Provide the [x, y] coordinate of the cell's center where the given text is located.  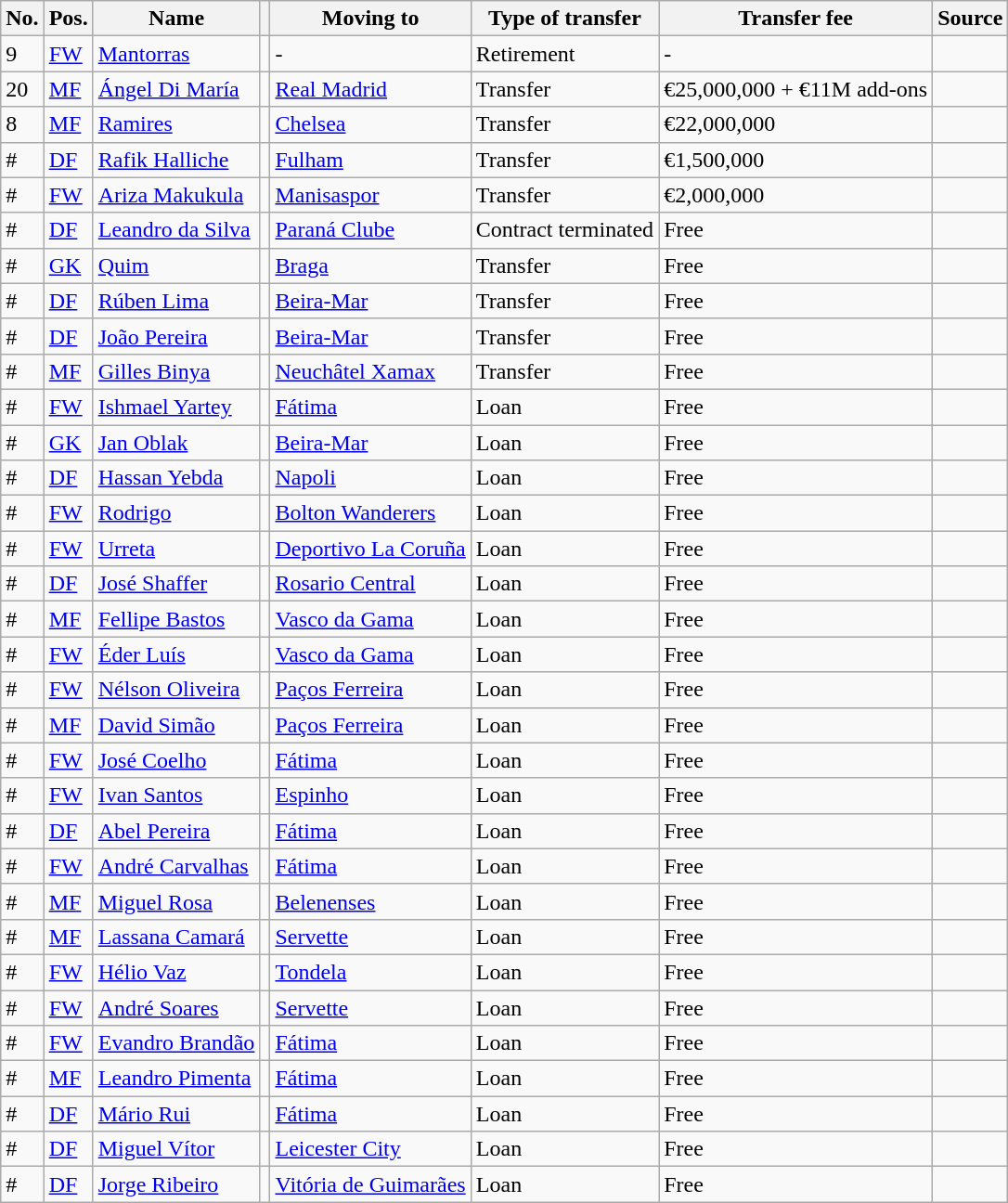
Lassana Camará [176, 937]
Name [176, 19]
Vitória de Guimarães [370, 1184]
Chelsea [370, 124]
8 [22, 124]
No. [22, 19]
Paraná Clube [370, 230]
Napoli [370, 478]
Espinho [370, 796]
Fulham [370, 160]
Gilles Binya [176, 371]
Manisaspor [370, 195]
Ishmael Yartey [176, 407]
Miguel Vítor [176, 1149]
Mantorras [176, 54]
9 [22, 54]
José Shaffer [176, 584]
Evandro Brandão [176, 1043]
Abel Pereira [176, 831]
Rafik Halliche [176, 160]
Type of transfer [564, 19]
Transfer fee [796, 19]
João Pereira [176, 336]
Ivan Santos [176, 796]
Leicester City [370, 1149]
Fellipe Bastos [176, 619]
Retirement [564, 54]
José Coelho [176, 760]
Rodrigo [176, 513]
Mário Rui [176, 1114]
Real Madrid [370, 89]
Jorge Ribeiro [176, 1184]
Rosario Central [370, 584]
André Carvalhas [176, 866]
Neuchâtel Xamax [370, 371]
Ramires [176, 124]
Quim [176, 265]
Belenenses [370, 901]
Éder Luís [176, 654]
Hélio Vaz [176, 972]
Source [971, 19]
€1,500,000 [796, 160]
Ariza Makukula [176, 195]
Moving to [370, 19]
Hassan Yebda [176, 478]
Contract terminated [564, 230]
André Soares [176, 1007]
Miguel Rosa [176, 901]
Leandro da Silva [176, 230]
Urreta [176, 549]
Leandro Pimenta [176, 1079]
€22,000,000 [796, 124]
Rúben Lima [176, 301]
€25,000,000 + €11M add-ons [796, 89]
Jan Oblak [176, 443]
20 [22, 89]
Nélson Oliveira [176, 690]
David Simão [176, 725]
Bolton Wanderers [370, 513]
Pos. [69, 19]
Ángel Di María [176, 89]
€2,000,000 [796, 195]
Deportivo La Coruña [370, 549]
Tondela [370, 972]
Braga [370, 265]
